Capture the cell that displays the provided text and extract its [X, Y] central coordinate. 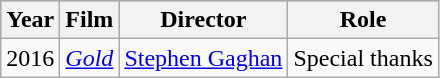
Special thanks [363, 58]
Director [204, 20]
Year [30, 20]
Stephen Gaghan [204, 58]
Gold [90, 58]
Role [363, 20]
2016 [30, 58]
Film [90, 20]
